Return [x, y] of the center of cell containing provided text 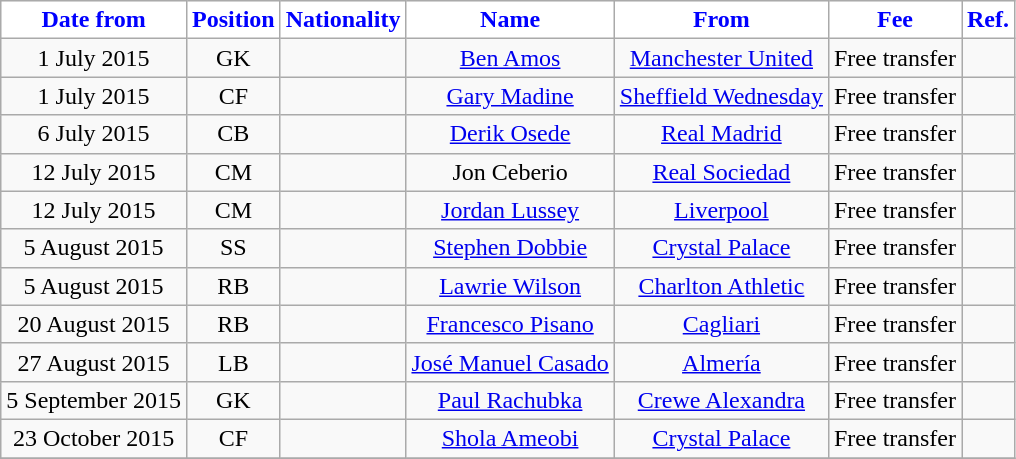
Liverpool [721, 210]
Sheffield Wednesday [721, 96]
LB [233, 362]
CB [233, 134]
Shola Ameobi [510, 438]
Cagliari [721, 324]
27 August 2015 [94, 362]
Ben Amos [510, 58]
Lawrie Wilson [510, 286]
Ref. [988, 20]
Stephen Dobbie [510, 248]
Jon Ceberio [510, 172]
SS [233, 248]
5 September 2015 [94, 400]
Jordan Lussey [510, 210]
Manchester United [721, 58]
Paul Rachubka [510, 400]
Real Madrid [721, 134]
Almería [721, 362]
José Manuel Casado [510, 362]
Crewe Alexandra [721, 400]
Name [510, 20]
Derik Osede [510, 134]
Date from [94, 20]
23 October 2015 [94, 438]
Charlton Athletic [721, 286]
Fee [894, 20]
Gary Madine [510, 96]
Nationality [343, 20]
Position [233, 20]
6 July 2015 [94, 134]
From [721, 20]
Real Sociedad [721, 172]
Francesco Pisano [510, 324]
20 August 2015 [94, 324]
